Search for the cell housing the specified text and yield its (x, y) center coordinate. 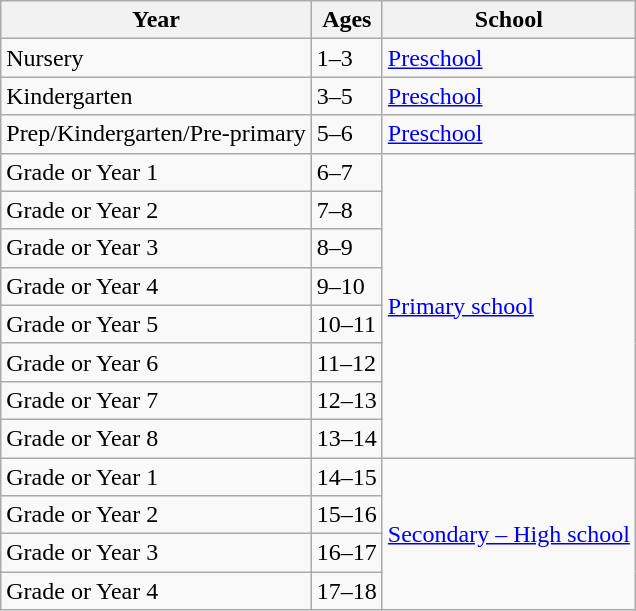
13–14 (346, 438)
Grade or Year 8 (156, 438)
11–12 (346, 362)
Secondary – High school (508, 534)
Kindergarten (156, 96)
School (508, 20)
1–3 (346, 58)
6–7 (346, 172)
Grade or Year 6 (156, 362)
Ages (346, 20)
Year (156, 20)
3–5 (346, 96)
17–18 (346, 591)
8–9 (346, 248)
15–16 (346, 515)
12–13 (346, 400)
Grade or Year 7 (156, 400)
Nursery (156, 58)
7–8 (346, 210)
Grade or Year 5 (156, 324)
Prep/Kindergarten/Pre-primary (156, 134)
Primary school (508, 305)
14–15 (346, 477)
9–10 (346, 286)
16–17 (346, 553)
10–11 (346, 324)
5–6 (346, 134)
